For the text-containing cell, return its midpoint in (x, y) coordinate format. 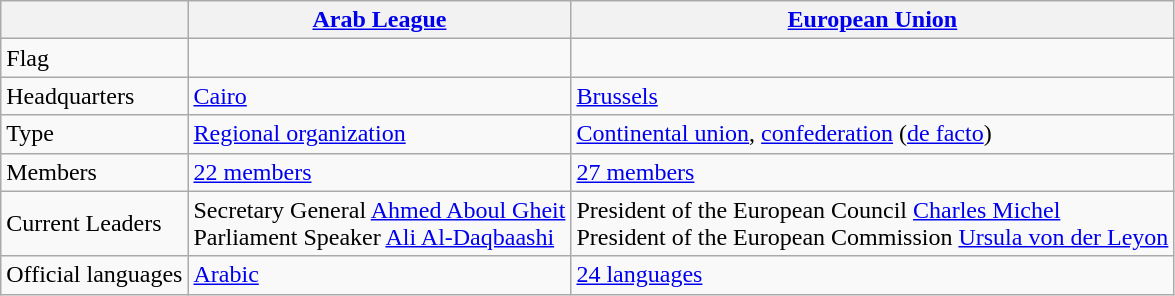
Flag (94, 58)
President of the European Council Charles MichelPresident of the European Commission Ursula von der Leyon (872, 224)
24 languages (872, 275)
27 members (872, 172)
European Union (872, 20)
22 members (380, 172)
Secretary General Ahmed Aboul GheitParliament Speaker Ali Al-Daqbaashi (380, 224)
Cairo (380, 96)
Arabic (380, 275)
Official languages (94, 275)
Brussels (872, 96)
Members (94, 172)
Continental union, confederation (de facto) (872, 134)
Regional organization (380, 134)
Current Leaders (94, 224)
Type (94, 134)
Arab League (380, 20)
Headquarters (94, 96)
